Locate the cell with the specified text and output its [X, Y] center coordinate. 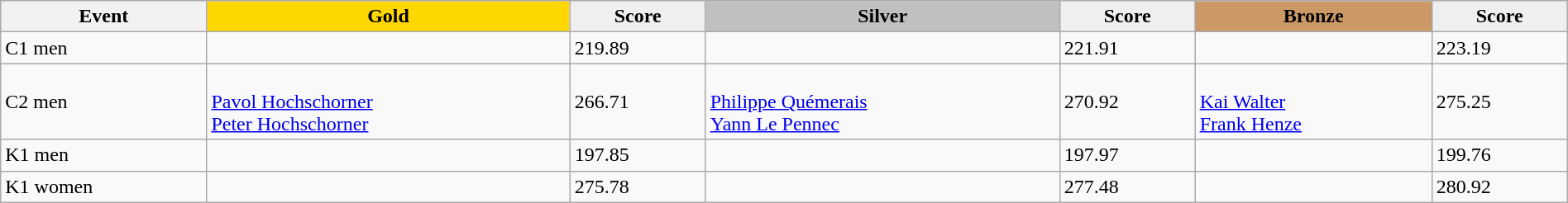
270.92 [1127, 101]
275.78 [638, 186]
C1 men [104, 48]
197.85 [638, 155]
Event [104, 17]
Kai WalterFrank Henze [1313, 101]
Bronze [1313, 17]
K1 women [104, 186]
280.92 [1499, 186]
275.25 [1499, 101]
266.71 [638, 101]
221.91 [1127, 48]
Pavol HochschornerPeter Hochschorner [389, 101]
C2 men [104, 101]
Gold [389, 17]
219.89 [638, 48]
223.19 [1499, 48]
K1 men [104, 155]
199.76 [1499, 155]
Silver [882, 17]
277.48 [1127, 186]
197.97 [1127, 155]
Philippe QuémeraisYann Le Pennec [882, 101]
